Scan for the cell matching the given text and deliver its (x, y) coordinate at center. 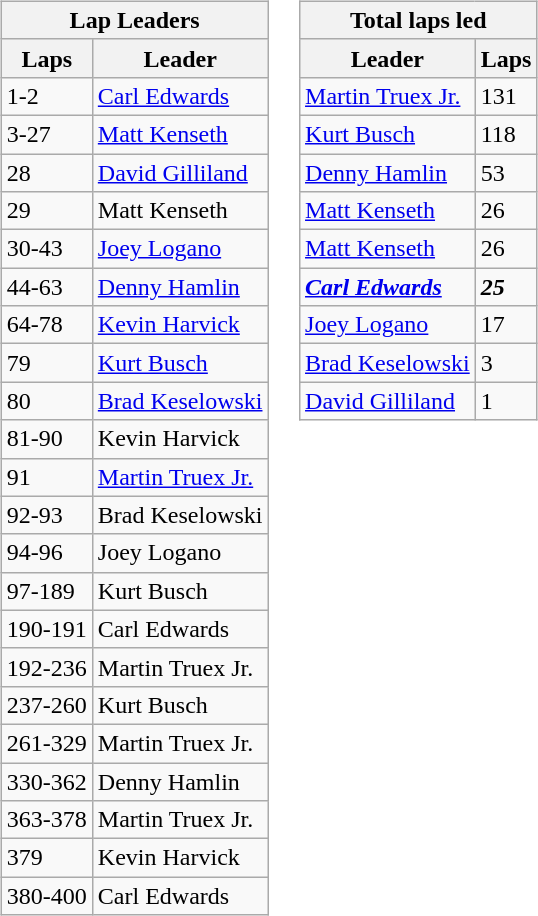
81-90 (46, 439)
30-43 (46, 249)
Total laps led (418, 20)
64-78 (46, 325)
29 (46, 211)
192-236 (46, 667)
79 (46, 363)
237-260 (46, 705)
92-93 (46, 515)
190-191 (46, 629)
1 (506, 401)
131 (506, 96)
80 (46, 401)
94-96 (46, 553)
28 (46, 173)
25 (506, 287)
330-362 (46, 781)
3 (506, 363)
261-329 (46, 743)
3-27 (46, 134)
380-400 (46, 896)
118 (506, 134)
Lap Leaders (134, 20)
1-2 (46, 96)
363-378 (46, 820)
379 (46, 858)
44-63 (46, 287)
91 (46, 477)
53 (506, 173)
17 (506, 325)
97-189 (46, 591)
